Search for the cell housing the specified text and yield its (x, y) center coordinate. 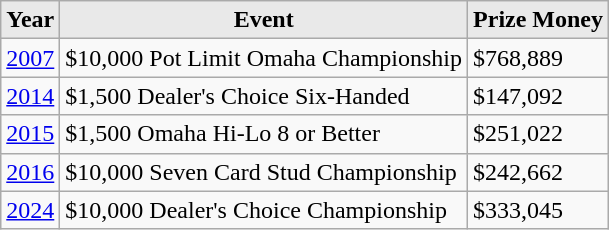
$768,889 (538, 58)
2016 (30, 172)
Prize Money (538, 20)
$10,000 Pot Limit Omaha Championship (264, 58)
$1,500 Omaha Hi-Lo 8 or Better (264, 134)
$333,045 (538, 210)
2014 (30, 96)
Event (264, 20)
2015 (30, 134)
$10,000 Dealer's Choice Championship (264, 210)
$147,092 (538, 96)
Year (30, 20)
$10,000 Seven Card Stud Championship (264, 172)
2007 (30, 58)
$242,662 (538, 172)
$1,500 Dealer's Choice Six-Handed (264, 96)
$251,022 (538, 134)
2024 (30, 210)
